Pinpoint the cell where the given text exists, returning its [X, Y] midpoint coordinate. 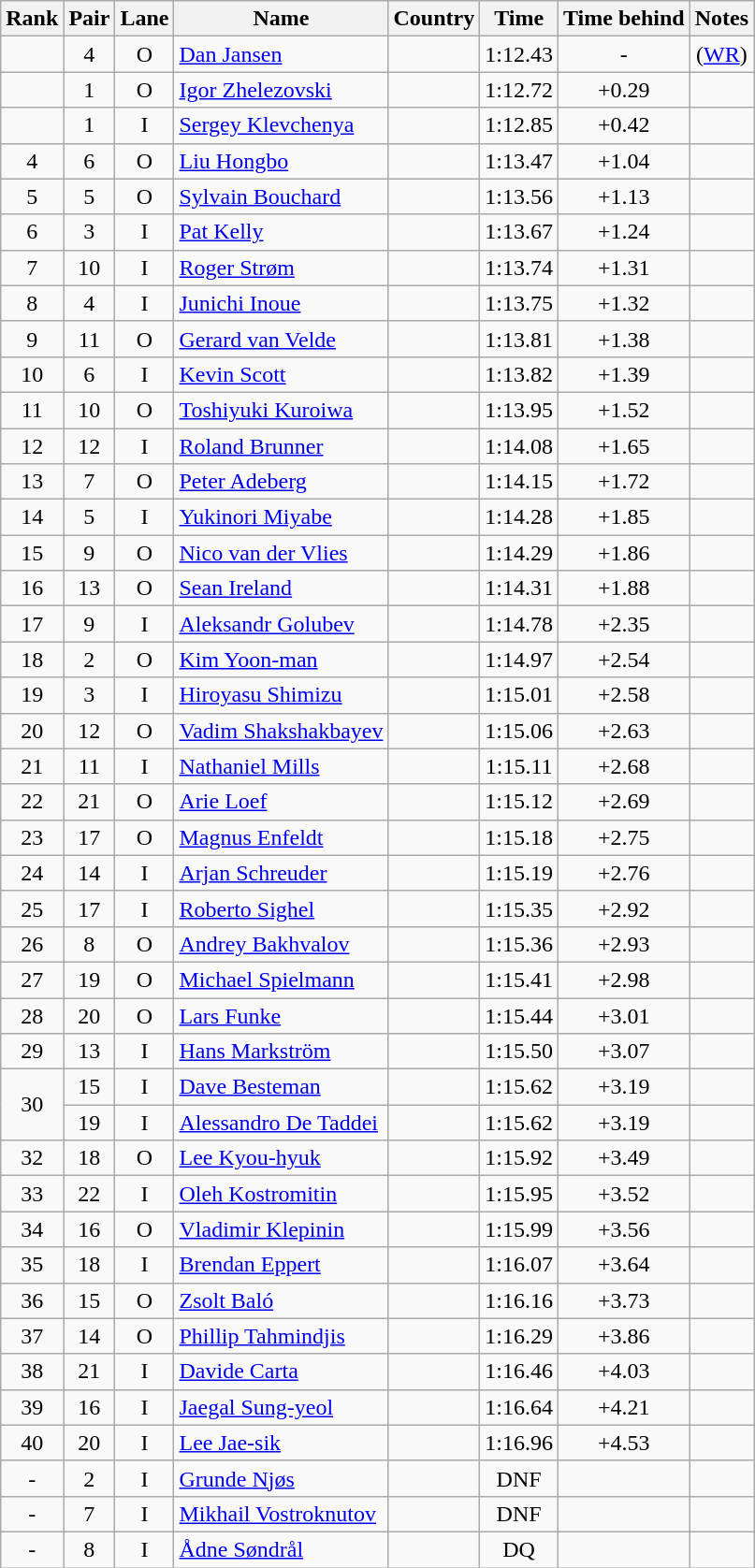
+1.52 [623, 410]
1:16.96 [519, 1443]
Dan Jansen [281, 54]
+2.58 [623, 695]
Sean Ireland [281, 588]
1:16.16 [519, 1300]
+3.56 [623, 1229]
Alessandro De Taddei [281, 1123]
+2.92 [623, 908]
Pat Kelly [281, 232]
Time behind [623, 19]
+3.64 [623, 1265]
1:15.11 [519, 766]
1:15.18 [519, 837]
1:13.67 [519, 232]
Dave Besteman [281, 1087]
+1.85 [623, 517]
1:14.97 [519, 660]
Nico van der Vlies [281, 553]
1:16.29 [519, 1336]
+4.03 [623, 1372]
+3.73 [623, 1300]
Kevin Scott [281, 374]
Peter Adeberg [281, 482]
1:12.43 [519, 54]
Phillip Tahmindjis [281, 1336]
+1.39 [623, 374]
25 [32, 908]
+2.35 [623, 624]
1:14.08 [519, 446]
(WR) [721, 54]
+3.52 [623, 1194]
1:14.31 [519, 588]
+3.49 [623, 1158]
Oleh Kostromitin [281, 1194]
+2.76 [623, 873]
1:16.64 [519, 1407]
Roberto Sighel [281, 908]
1:15.99 [519, 1229]
1:15.01 [519, 695]
1:15.44 [519, 1015]
Vladimir Klepinin [281, 1229]
Hiroyasu Shimizu [281, 695]
+1.04 [623, 161]
+1.24 [623, 232]
36 [32, 1300]
Jaegal Sung-yeol [281, 1407]
+2.69 [623, 802]
33 [32, 1194]
40 [32, 1443]
35 [32, 1265]
Aleksandr Golubev [281, 624]
+3.07 [623, 1052]
1:14.78 [519, 624]
Igor Zhelezovski [281, 90]
26 [32, 944]
1:13.95 [519, 410]
Grunde Njøs [281, 1478]
1:14.28 [519, 517]
1:12.72 [519, 90]
+1.38 [623, 339]
DQ [519, 1549]
+2.54 [623, 660]
Magnus Enfeldt [281, 837]
Kim Yoon-man [281, 660]
Sylvain Bouchard [281, 196]
+3.01 [623, 1015]
Notes [721, 19]
+0.42 [623, 125]
+4.21 [623, 1407]
Mikhail Vostroknutov [281, 1514]
28 [32, 1015]
24 [32, 873]
+1.86 [623, 553]
Zsolt Baló [281, 1300]
+2.63 [623, 731]
Lane [144, 19]
27 [32, 980]
38 [32, 1372]
1:13.75 [519, 303]
Pair [90, 19]
Gerard van Velde [281, 339]
1:15.12 [519, 802]
+2.75 [623, 837]
30 [32, 1105]
34 [32, 1229]
1:13.74 [519, 268]
1:13.56 [519, 196]
1:15.35 [519, 908]
Sergey Klevchenya [281, 125]
+1.31 [623, 268]
1:15.36 [519, 944]
+0.29 [623, 90]
+4.53 [623, 1443]
1:13.82 [519, 374]
23 [32, 837]
Ådne Søndrål [281, 1549]
1:15.92 [519, 1158]
1:15.41 [519, 980]
1:16.46 [519, 1372]
+1.13 [623, 196]
+2.93 [623, 944]
Country [434, 19]
Vadim Shakshakbayev [281, 731]
Arie Loef [281, 802]
1:16.07 [519, 1265]
29 [32, 1052]
1:15.50 [519, 1052]
Junichi Inoue [281, 303]
Michael Spielmann [281, 980]
Andrey Bakhvalov [281, 944]
Lars Funke [281, 1015]
1:13.81 [519, 339]
+3.86 [623, 1336]
Nathaniel Mills [281, 766]
Liu Hongbo [281, 161]
1:15.19 [519, 873]
+1.72 [623, 482]
1:13.47 [519, 161]
Lee Kyou-hyuk [281, 1158]
1:15.95 [519, 1194]
Yukinori Miyabe [281, 517]
1:14.15 [519, 482]
Roger Strøm [281, 268]
+1.88 [623, 588]
Brendan Eppert [281, 1265]
Davide Carta [281, 1372]
1:14.29 [519, 553]
+1.32 [623, 303]
37 [32, 1336]
Arjan Schreuder [281, 873]
32 [32, 1158]
Hans Markström [281, 1052]
1:12.85 [519, 125]
Name [281, 19]
39 [32, 1407]
+1.65 [623, 446]
Toshiyuki Kuroiwa [281, 410]
Rank [32, 19]
+2.98 [623, 980]
+2.68 [623, 766]
1:15.06 [519, 731]
Lee Jae-sik [281, 1443]
Time [519, 19]
Roland Brunner [281, 446]
